Return (x, y) of the center of cell containing provided text 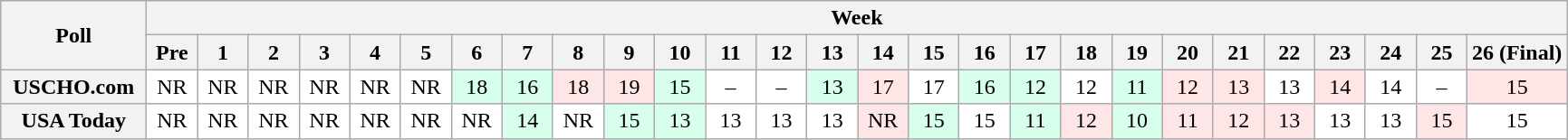
7 (527, 52)
6 (476, 52)
9 (629, 52)
25 (1441, 52)
Poll (74, 35)
21 (1238, 52)
3 (324, 52)
5 (426, 52)
23 (1340, 52)
8 (578, 52)
26 (Final) (1516, 52)
Week (857, 18)
1 (223, 52)
2 (274, 52)
20 (1188, 52)
24 (1390, 52)
22 (1289, 52)
USA Today (74, 121)
USCHO.com (74, 87)
Pre (172, 52)
4 (375, 52)
